Provide the [X, Y] coordinate of the cell's center where the given text is located.  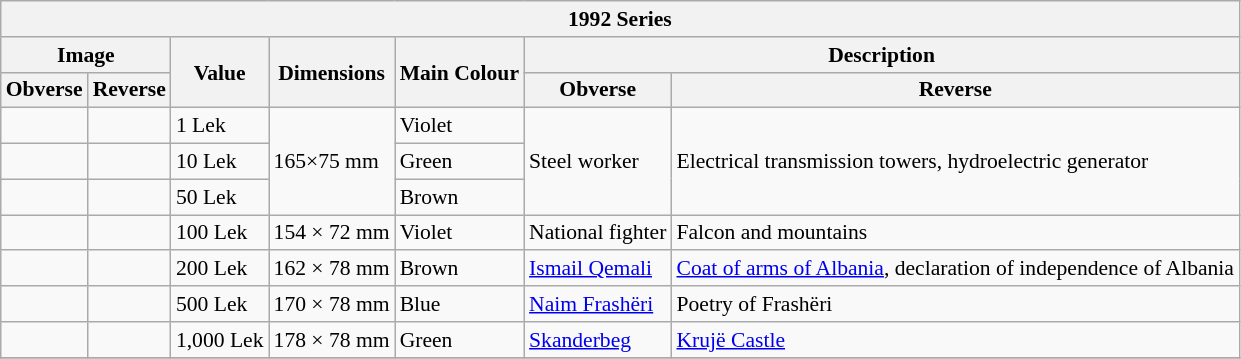
500 Lek [220, 304]
Poetry of Frashëri [955, 304]
Coat of arms of Albania, declaration of independence of Albania [955, 269]
200 Lek [220, 269]
178 × 78 mm [332, 340]
Main Colour [460, 72]
Electrical transmission towers, hydroelectric generator [955, 162]
1 Lek [220, 126]
Ismail Qemali [598, 269]
Description [882, 55]
Naim Frashëri [598, 304]
100 Lek [220, 233]
National fighter [598, 233]
Steel worker [598, 162]
154 × 72 mm [332, 233]
Image [86, 55]
162 × 78 mm [332, 269]
Skanderbeg [598, 340]
165×75 mm [332, 162]
Krujë Castle [955, 340]
10 Lek [220, 162]
Blue [460, 304]
Falcon and mountains [955, 233]
Dimensions [332, 72]
170 × 78 mm [332, 304]
Value [220, 72]
1992 Series [620, 19]
50 Lek [220, 197]
1,000 Lek [220, 340]
